Return [X, Y] of the center of cell containing provided text 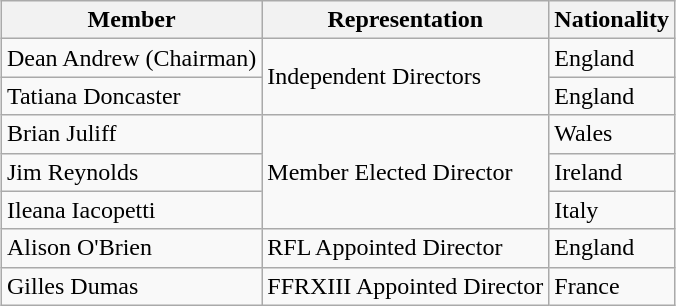
Ireland [612, 172]
Member Elected Director [406, 172]
RFL Appointed Director [406, 248]
Italy [612, 210]
Member [131, 20]
Tatiana Doncaster [131, 96]
Dean Andrew (Chairman) [131, 58]
Alison O'Brien [131, 248]
Jim Reynolds [131, 172]
Representation [406, 20]
Gilles Dumas [131, 286]
Ileana Iacopetti [131, 210]
FFRXIII Appointed Director [406, 286]
Independent Directors [406, 77]
Wales [612, 134]
Nationality [612, 20]
France [612, 286]
Brian Juliff [131, 134]
